Capture the cell that displays the provided text and extract its (X, Y) central coordinate. 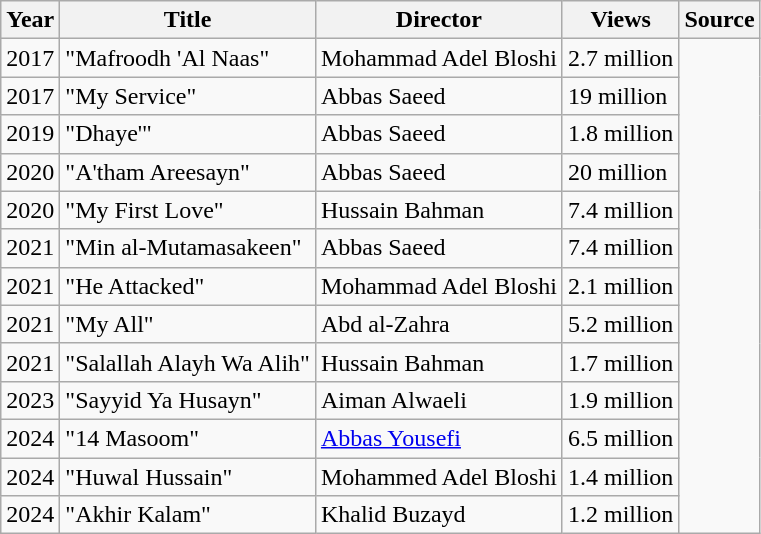
"Dhaye'" (188, 134)
1.4 million (620, 477)
"My Service" (188, 96)
Abbas Yousefi (438, 438)
2.1 million (620, 286)
"My All" (188, 324)
"14 Masoom" (188, 438)
Aiman Alwaeli (438, 400)
"Akhir Kalam" (188, 515)
2.7 million (620, 58)
1.9 million (620, 400)
20 million (620, 172)
"Min al-Mutamasakeen" (188, 248)
"Huwal Hussain" (188, 477)
Views (620, 20)
19 million (620, 96)
1.7 million (620, 362)
2019 (30, 134)
Year (30, 20)
"Mafroodh 'Al Naas" (188, 58)
Director (438, 20)
"He Attacked" (188, 286)
Title (188, 20)
"Sayyid Ya Husayn" (188, 400)
Abd al-Zahra (438, 324)
6.5 million (620, 438)
2023 (30, 400)
"A'tham Areesayn" (188, 172)
Mohammed Adel Bloshi (438, 477)
1.2 million (620, 515)
5.2 million (620, 324)
Source (720, 20)
"My First Love" (188, 210)
"Salallah Alayh Wa Alih" (188, 362)
1.8 million (620, 134)
Khalid Buzayd (438, 515)
